Scan for the cell matching the given text and deliver its (X, Y) coordinate at center. 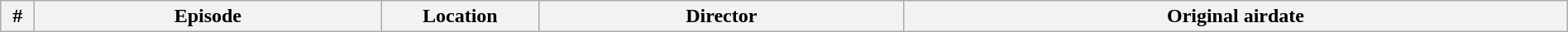
Episode (208, 16)
Director (721, 16)
# (18, 16)
Original airdate (1236, 16)
Location (460, 16)
